Locate the cell with the specified text and output its [X, Y] center coordinate. 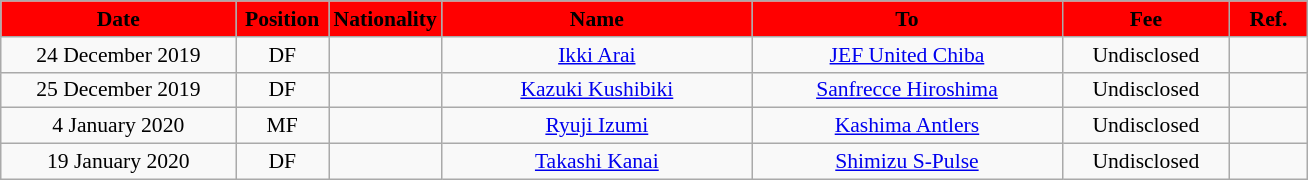
4 January 2020 [118, 126]
Ikki Arai [597, 55]
24 December 2019 [118, 55]
Name [597, 19]
JEF United Chiba [907, 55]
Position [282, 19]
Shimizu S-Pulse [907, 162]
Takashi Kanai [597, 162]
Kashima Antlers [907, 126]
Ryuji Izumi [597, 126]
To [907, 19]
19 January 2020 [118, 162]
Nationality [384, 19]
Fee [1146, 19]
MF [282, 126]
25 December 2019 [118, 90]
Kazuki Kushibiki [597, 90]
Date [118, 19]
Sanfrecce Hiroshima [907, 90]
Ref. [1269, 19]
